For the text-containing cell, return its midpoint in (X, Y) coordinate format. 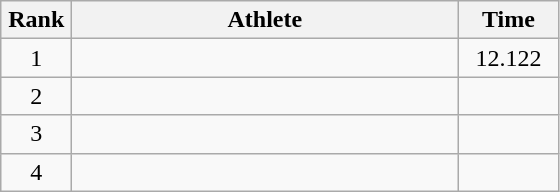
1 (36, 58)
2 (36, 96)
3 (36, 134)
Rank (36, 20)
Athlete (265, 20)
Time (508, 20)
4 (36, 172)
12.122 (508, 58)
